For the text-containing cell, return its midpoint in (X, Y) coordinate format. 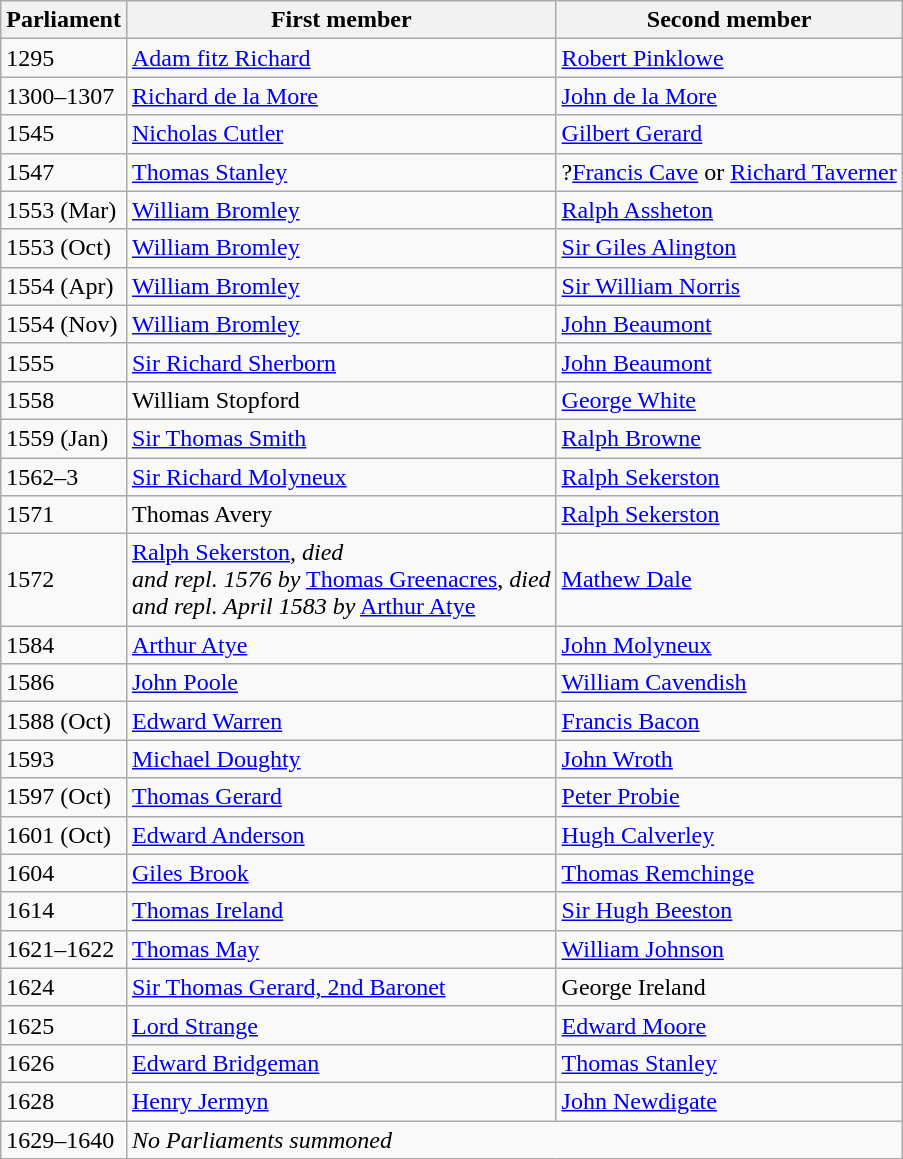
John Molyneux (729, 645)
Edward Moore (729, 1025)
Sir Thomas Gerard, 2nd Baronet (341, 987)
1555 (64, 362)
Parliament (64, 20)
1588 (Oct) (64, 721)
Second member (729, 20)
1300–1307 (64, 96)
Ralph Browne (729, 438)
1554 (Apr) (64, 286)
First member (341, 20)
Thomas May (341, 949)
1554 (Nov) (64, 324)
No Parliaments summoned (514, 1139)
Arthur Atye (341, 645)
Richard de la More (341, 96)
Giles Brook (341, 873)
Thomas Ireland (341, 911)
Gilbert Gerard (729, 134)
Sir William Norris (729, 286)
1553 (Oct) (64, 248)
1553 (Mar) (64, 210)
John Poole (341, 683)
1625 (64, 1025)
Sir Hugh Beeston (729, 911)
John Newdigate (729, 1101)
Ralph Assheton (729, 210)
William Johnson (729, 949)
Francis Bacon (729, 721)
William Stopford (341, 400)
Thomas Gerard (341, 797)
Ralph Sekerston, died and repl. 1576 by Thomas Greenacres, died and repl. April 1583 by Arthur Atye (341, 580)
1626 (64, 1063)
1571 (64, 515)
Mathew Dale (729, 580)
?Francis Cave or Richard Taverner (729, 172)
Hugh Calverley (729, 835)
Lord Strange (341, 1025)
1295 (64, 58)
Thomas Avery (341, 515)
1614 (64, 911)
Henry Jermyn (341, 1101)
1624 (64, 987)
1572 (64, 580)
Nicholas Cutler (341, 134)
1597 (Oct) (64, 797)
Edward Bridgeman (341, 1063)
John Wroth (729, 759)
1628 (64, 1101)
Edward Anderson (341, 835)
1562–3 (64, 477)
1629–1640 (64, 1139)
1601 (Oct) (64, 835)
Sir Thomas Smith (341, 438)
1621–1622 (64, 949)
Robert Pinklowe (729, 58)
Peter Probie (729, 797)
Adam fitz Richard (341, 58)
1545 (64, 134)
George White (729, 400)
Edward Warren (341, 721)
1584 (64, 645)
Sir Richard Sherborn (341, 362)
1559 (Jan) (64, 438)
1604 (64, 873)
Sir Richard Molyneux (341, 477)
1586 (64, 683)
George Ireland (729, 987)
1547 (64, 172)
John de la More (729, 96)
Sir Giles Alington (729, 248)
William Cavendish (729, 683)
Michael Doughty (341, 759)
1558 (64, 400)
Thomas Remchinge (729, 873)
1593 (64, 759)
